Capture the cell that displays the provided text and extract its (x, y) central coordinate. 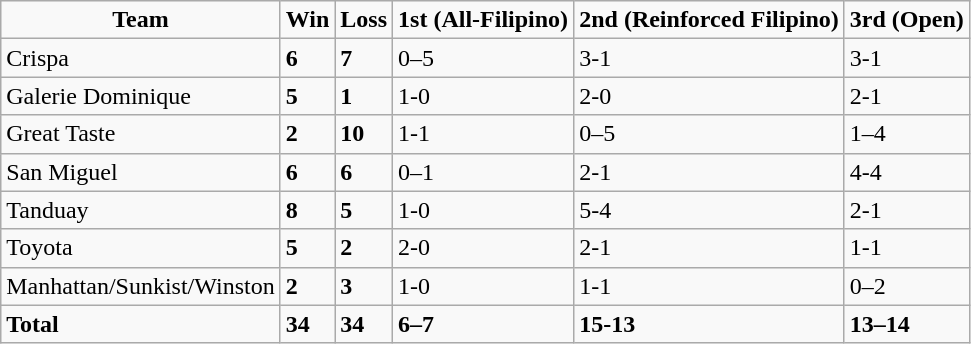
Team (140, 20)
1 (364, 96)
Great Taste (140, 134)
13–14 (906, 324)
0–2 (906, 286)
San Miguel (140, 172)
3 (364, 286)
10 (364, 134)
Tanduay (140, 210)
Manhattan/Sunkist/Winston (140, 286)
Galerie Dominique (140, 96)
6–7 (484, 324)
Toyota (140, 248)
4-4 (906, 172)
1st (All-Filipino) (484, 20)
Loss (364, 20)
1–4 (906, 134)
8 (308, 210)
Crispa (140, 58)
15-13 (710, 324)
Win (308, 20)
5-4 (710, 210)
0–1 (484, 172)
2nd (Reinforced Filipino) (710, 20)
7 (364, 58)
Total (140, 324)
3rd (Open) (906, 20)
